Return (X, Y) of the center of cell containing provided text 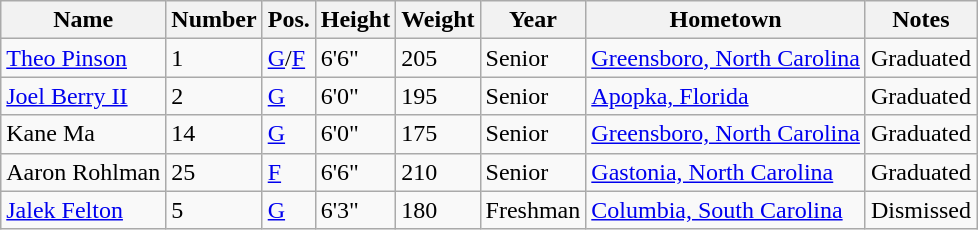
Jalek Felton (84, 210)
Freshman (533, 210)
Weight (438, 20)
195 (438, 96)
205 (438, 58)
Columbia, South Carolina (726, 210)
180 (438, 210)
5 (214, 210)
Dismissed (920, 210)
2 (214, 96)
Height (355, 20)
25 (214, 172)
14 (214, 134)
Theo Pinson (84, 58)
Notes (920, 20)
6'3" (355, 210)
210 (438, 172)
Name (84, 20)
Apopka, Florida (726, 96)
175 (438, 134)
G/F (288, 58)
Gastonia, North Carolina (726, 172)
Hometown (726, 20)
Aaron Rohlman (84, 172)
F (288, 172)
Pos. (288, 20)
Joel Berry II (84, 96)
Kane Ma (84, 134)
Year (533, 20)
Number (214, 20)
1 (214, 58)
